Extract the (X, Y) coordinate from the center of the cell holding the provided text.  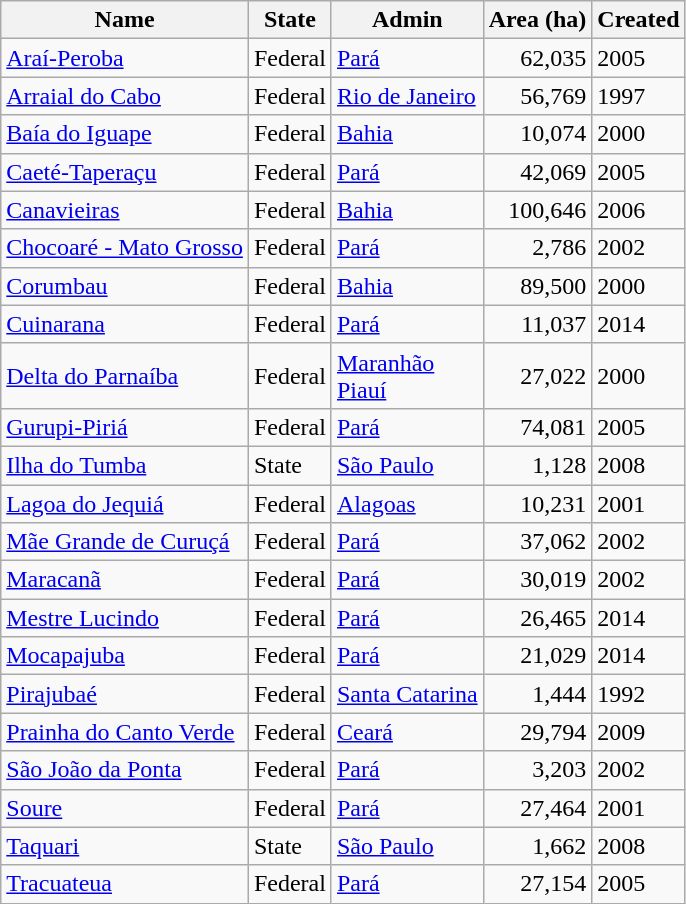
27,464 (538, 808)
2006 (638, 210)
1992 (638, 694)
Prainha do Canto Verde (125, 732)
1,662 (538, 846)
São João da Ponta (125, 770)
21,029 (538, 656)
100,646 (538, 210)
Baía do Iguape (125, 134)
Area (ha) (538, 20)
2009 (638, 732)
Corumbau (125, 286)
62,035 (538, 58)
3,203 (538, 770)
Mãe Grande de Curuçá (125, 542)
10,074 (538, 134)
26,465 (538, 618)
89,500 (538, 286)
Delta do Parnaíba (125, 376)
Gurupi-Piriá (125, 427)
Rio de Janeiro (407, 96)
1,128 (538, 465)
74,081 (538, 427)
Name (125, 20)
Ilha do Tumba (125, 465)
27,154 (538, 884)
Tracuateua (125, 884)
Chocoaré - Mato Grosso (125, 248)
Mocapajuba (125, 656)
1997 (638, 96)
11,037 (538, 324)
Araí-Peroba (125, 58)
Santa Catarina (407, 694)
Pirajubaé (125, 694)
Alagoas (407, 503)
2,786 (538, 248)
1,444 (538, 694)
27,022 (538, 376)
Mestre Lucindo (125, 618)
Lagoa do Jequiá (125, 503)
29,794 (538, 732)
42,069 (538, 172)
Caeté-Taperaçu (125, 172)
56,769 (538, 96)
30,019 (538, 580)
Ceará (407, 732)
Cuinarana (125, 324)
MaranhãoPiauí (407, 376)
Arraial do Cabo (125, 96)
Maracanã (125, 580)
37,062 (538, 542)
10,231 (538, 503)
Canavieiras (125, 210)
Created (638, 20)
Taquari (125, 846)
Soure (125, 808)
Admin (407, 20)
